Search for the cell housing the specified text and yield its [x, y] center coordinate. 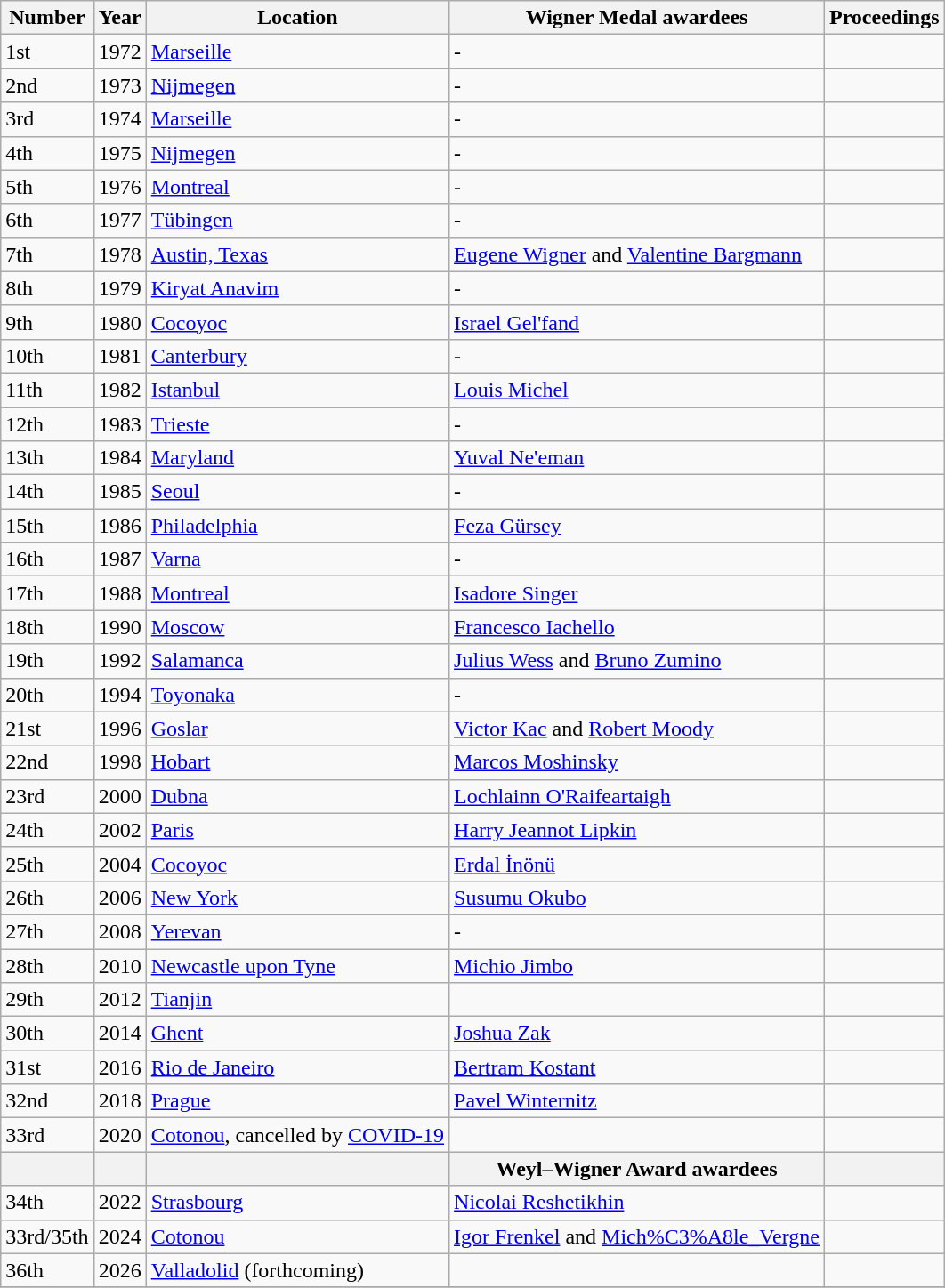
2010 [119, 965]
31st [47, 1067]
Location [297, 18]
1983 [119, 424]
22nd [47, 762]
Tübingen [297, 221]
10th [47, 356]
Philadelphia [297, 526]
1994 [119, 695]
Varna [297, 559]
1978 [119, 254]
New York [297, 898]
2020 [119, 1135]
Cotonou [297, 1236]
2016 [119, 1067]
1975 [119, 153]
21st [47, 729]
25th [47, 864]
Wigner Medal awardees [637, 18]
1st [47, 52]
Marcos Moshinsky [637, 762]
Feza Gürsey [637, 526]
5th [47, 187]
Newcastle upon Tyne [297, 965]
1984 [119, 458]
14th [47, 492]
3rd [47, 119]
9th [47, 322]
Israel Gel'fand [637, 322]
Bertram Kostant [637, 1067]
23rd [47, 796]
1980 [119, 322]
1985 [119, 492]
2014 [119, 1034]
2024 [119, 1236]
33rd/35th [47, 1236]
Canterbury [297, 356]
Year [119, 18]
Erdal İnönü [637, 864]
Seoul [297, 492]
29th [47, 1000]
Paris [297, 830]
36th [47, 1270]
Trieste [297, 424]
Austin, Texas [297, 254]
13th [47, 458]
33rd [47, 1135]
1996 [119, 729]
7th [47, 254]
Francesco Iachello [637, 627]
Louis Michel [637, 390]
27th [47, 931]
24th [47, 830]
Number [47, 18]
Victor Kac and Robert Moody [637, 729]
Rio de Janeiro [297, 1067]
Prague [297, 1101]
32nd [47, 1101]
2004 [119, 864]
Salamanca [297, 661]
Isadore Singer [637, 593]
16th [47, 559]
1976 [119, 187]
Cotonou, cancelled by COVID-19 [297, 1135]
Joshua Zak [637, 1034]
34th [47, 1203]
11th [47, 390]
6th [47, 221]
1982 [119, 390]
Julius Wess and Bruno Zumino [637, 661]
Hobart [297, 762]
Istanbul [297, 390]
Goslar [297, 729]
8th [47, 288]
1988 [119, 593]
20th [47, 695]
28th [47, 965]
1977 [119, 221]
Proceedings [884, 18]
Weyl–Wigner Award awardees [637, 1169]
2006 [119, 898]
1992 [119, 661]
12th [47, 424]
4th [47, 153]
Ghent [297, 1034]
1973 [119, 85]
Valladolid (forthcoming) [297, 1270]
Igor Frenkel and Mich%C3%A8le_Vergne [637, 1236]
Eugene Wigner and Valentine Bargmann [637, 254]
Michio Jimbo [637, 965]
19th [47, 661]
1974 [119, 119]
Harry Jeannot Lipkin [637, 830]
Toyonaka [297, 695]
Nicolai Reshetikhin [637, 1203]
17th [47, 593]
Maryland [297, 458]
Kiryat Anavim [297, 288]
Susumu Okubo [637, 898]
Strasbourg [297, 1203]
Tianjin [297, 1000]
2018 [119, 1101]
30th [47, 1034]
1972 [119, 52]
2nd [47, 85]
15th [47, 526]
2008 [119, 931]
1979 [119, 288]
26th [47, 898]
2002 [119, 830]
2012 [119, 1000]
Moscow [297, 627]
2026 [119, 1270]
1986 [119, 526]
1990 [119, 627]
Yerevan [297, 931]
1987 [119, 559]
Lochlainn O'Raifeartaigh [637, 796]
18th [47, 627]
1998 [119, 762]
Pavel Winternitz [637, 1101]
Yuval Ne'eman [637, 458]
1981 [119, 356]
2000 [119, 796]
2022 [119, 1203]
Dubna [297, 796]
